Identify which cell holds the provided text, then report its (X, Y) central coordinate. 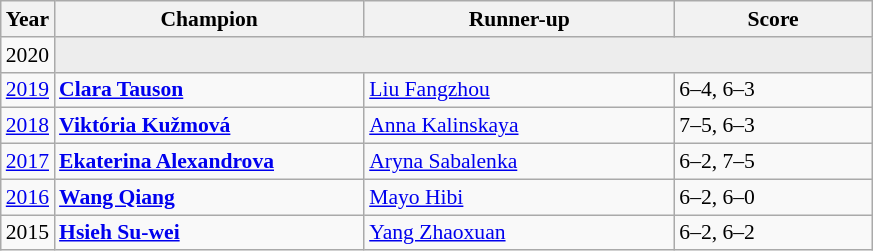
6–2, 6–0 (773, 197)
Liu Fangzhou (519, 90)
Hsieh Su-wei (209, 233)
2017 (28, 162)
Wang Qiang (209, 197)
2016 (28, 197)
Viktória Kužmová (209, 126)
6–2, 6–2 (773, 233)
Yang Zhaoxuan (519, 233)
Year (28, 19)
2015 (28, 233)
Mayo Hibi (519, 197)
Champion (209, 19)
7–5, 6–3 (773, 126)
Anna Kalinskaya (519, 126)
2020 (28, 55)
Aryna Sabalenka (519, 162)
Ekaterina Alexandrova (209, 162)
Score (773, 19)
Clara Tauson (209, 90)
2018 (28, 126)
6–4, 6–3 (773, 90)
Runner-up (519, 19)
2019 (28, 90)
6–2, 7–5 (773, 162)
